Determine the [X, Y] coordinate at the center of the cell enclosing the given text.  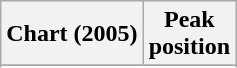
Chart (2005) [72, 34]
Peak position [189, 34]
